Determine the [x, y] coordinate at the center of the cell enclosing the given text.  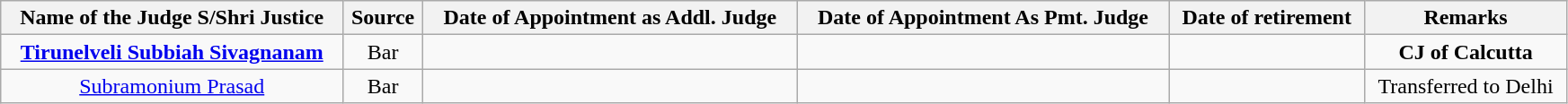
Date of retirement [1267, 18]
Source [383, 18]
Subramonium Prasad [173, 86]
Remarks [1466, 18]
Date of Appointment as Addl. Judge [609, 18]
Date of Appointment As Pmt. Judge [983, 18]
CJ of Calcutta [1466, 52]
Transferred to Delhi [1466, 86]
Name of the Judge S/Shri Justice [173, 18]
Tirunelveli Subbiah Sivagnanam [173, 52]
